Find where the given text appears and provide that cell's center as (X, Y) coordinate. 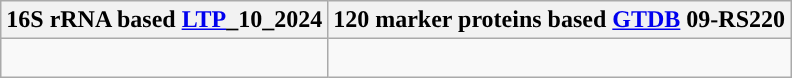
16S rRNA based LTP_10_2024 (164, 20)
120 marker proteins based GTDB 09-RS220 (560, 20)
